Capture the cell that displays the provided text and extract its (x, y) central coordinate. 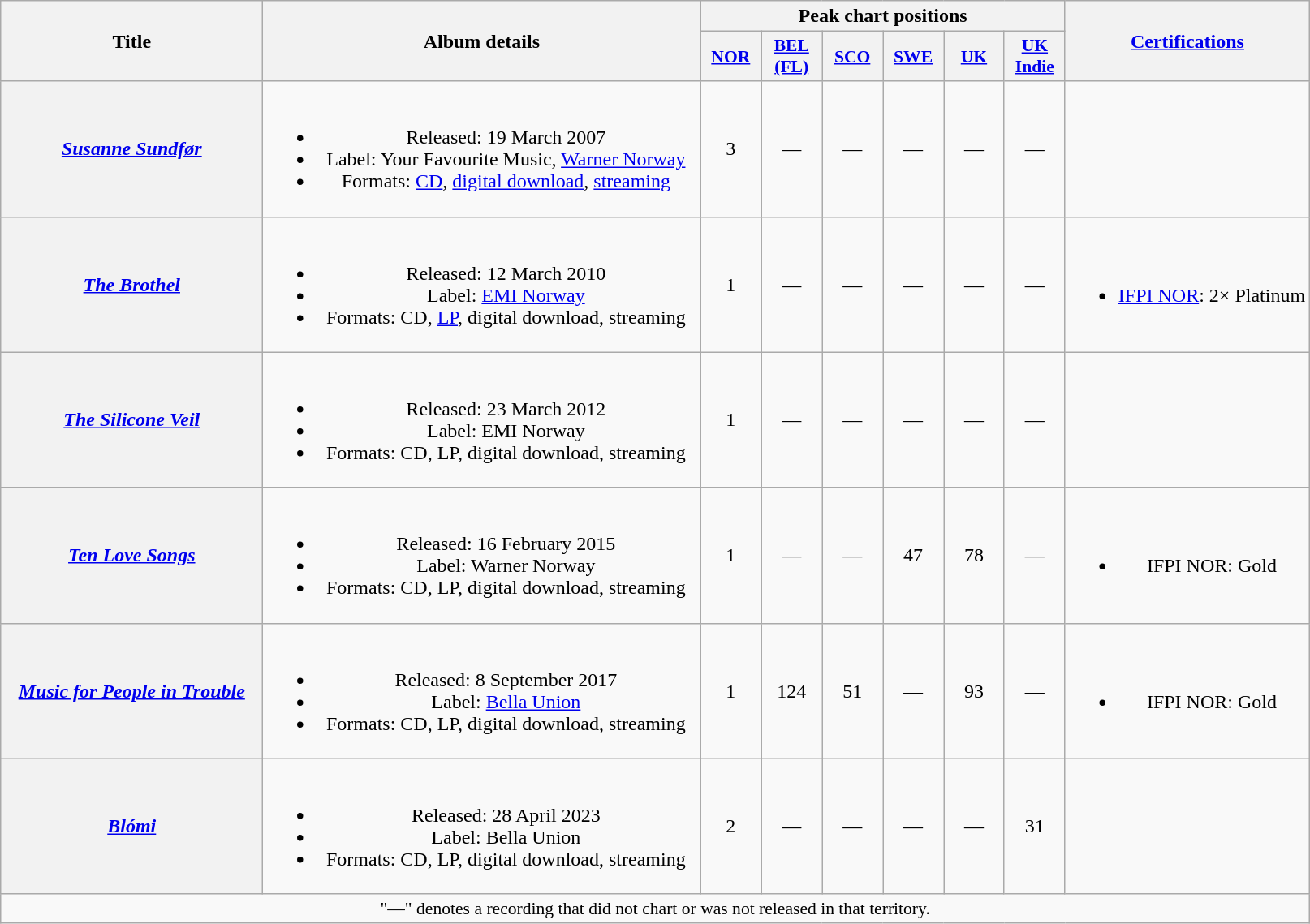
Ten Love Songs (131, 555)
IFPI NOR: 2× Platinum (1187, 284)
93 (974, 691)
The Brothel (131, 284)
Title (131, 41)
SWE (914, 57)
2 (730, 826)
SCO (852, 57)
Released: 8 September 2017Label: Bella UnionFormats: CD, LP, digital download, streaming (482, 691)
Music for People in Trouble (131, 691)
Released: 23 March 2012Label: EMI NorwayFormats: CD, LP, digital download, streaming (482, 420)
Blómi (131, 826)
Certifications (1187, 41)
31 (1034, 826)
78 (974, 555)
Album details (482, 41)
"—" denotes a recording that did not chart or was not released in that territory. (656, 909)
Released: 28 April 2023Label: Bella UnionFormats: CD, LP, digital download, streaming (482, 826)
Released: 16 February 2015Label: Warner NorwayFormats: CD, LP, digital download, streaming (482, 555)
Released: 12 March 2010Label: EMI NorwayFormats: CD, LP, digital download, streaming (482, 284)
47 (914, 555)
Released: 19 March 2007Label: Your Favourite Music, Warner NorwayFormats: CD, digital download, streaming (482, 149)
BEL(FL) (792, 57)
124 (792, 691)
3 (730, 149)
UK Indie (1034, 57)
UK (974, 57)
The Silicone Veil (131, 420)
Susanne Sundfør (131, 149)
NOR (730, 57)
51 (852, 691)
Peak chart positions (883, 16)
